Provide the (x, y) coordinate of the cell's center where the given text is located.  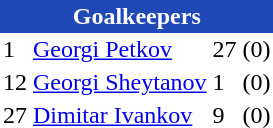
Georgi Petkov (120, 50)
27 (225, 50)
Georgi Sheytanov (120, 82)
12 (15, 82)
